Search for the cell housing the specified text and yield its [X, Y] center coordinate. 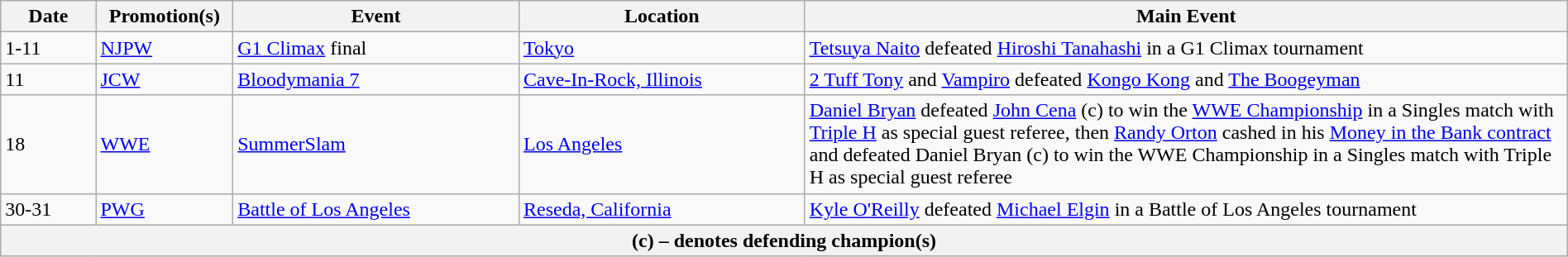
Kyle O'Reilly defeated Michael Elgin in a Battle of Los Angeles tournament [1186, 209]
Los Angeles [662, 144]
PWG [165, 209]
Cave-In-Rock, Illinois [662, 79]
Main Event [1186, 17]
Tetsuya Naito defeated Hiroshi Tanahashi in a G1 Climax tournament [1186, 48]
G1 Climax final [376, 48]
JCW [165, 79]
WWE [165, 144]
Date [48, 17]
11 [48, 79]
Reseda, California [662, 209]
18 [48, 144]
NJPW [165, 48]
SummerSlam [376, 144]
30-31 [48, 209]
Promotion(s) [165, 17]
Event [376, 17]
Tokyo [662, 48]
Battle of Los Angeles [376, 209]
Location [662, 17]
(c) – denotes defending champion(s) [784, 240]
Bloodymania 7 [376, 79]
1-11 [48, 48]
2 Tuff Tony and Vampiro defeated Kongo Kong and The Boogeyman [1186, 79]
